Scan for the cell matching the given text and deliver its [X, Y] coordinate at center. 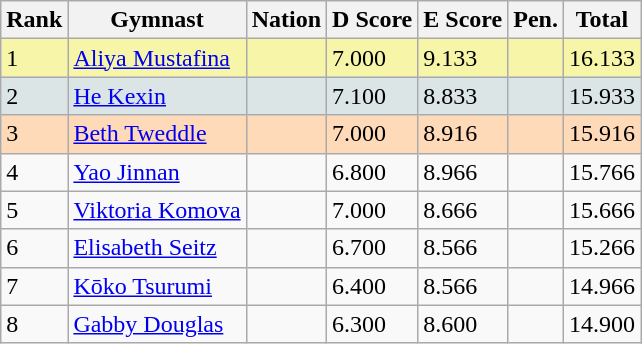
8.600 [463, 324]
Aliya Mustafina [157, 58]
3 [34, 134]
Gymnast [157, 20]
7 [34, 286]
Kōko Tsurumi [157, 286]
E Score [463, 20]
Yao Jinnan [157, 172]
8 [34, 324]
D Score [372, 20]
6.700 [372, 248]
2 [34, 96]
6.400 [372, 286]
6 [34, 248]
15.266 [602, 248]
8.916 [463, 134]
16.133 [602, 58]
7.100 [372, 96]
6.300 [372, 324]
15.916 [602, 134]
1 [34, 58]
Gabby Douglas [157, 324]
15.766 [602, 172]
9.133 [463, 58]
Elisabeth Seitz [157, 248]
5 [34, 210]
Total [602, 20]
15.933 [602, 96]
14.900 [602, 324]
Rank [34, 20]
4 [34, 172]
He Kexin [157, 96]
8.666 [463, 210]
8.833 [463, 96]
8.966 [463, 172]
6.800 [372, 172]
14.966 [602, 286]
Nation [286, 20]
Viktoria Komova [157, 210]
Beth Tweddle [157, 134]
Pen. [536, 20]
15.666 [602, 210]
